From the cell containing the given text, extract its center point as [x, y] coordinate. 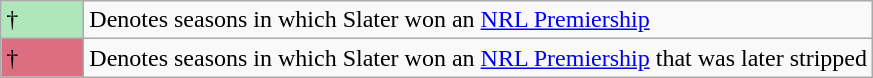
Denotes seasons in which Slater won an NRL Premiership [478, 20]
Denotes seasons in which Slater won an NRL Premiership that was later stripped [478, 58]
